Detect which cell encompasses the target text, then output its [x, y] center coordinate. 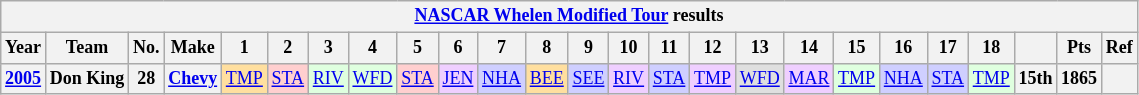
9 [588, 48]
No. [146, 48]
15 [857, 48]
Don King [86, 78]
Ref [1119, 48]
Year [24, 48]
Make [193, 48]
28 [146, 78]
17 [948, 48]
16 [903, 48]
3 [328, 48]
11 [668, 48]
BEE [546, 78]
18 [991, 48]
Chevy [193, 78]
Team [86, 48]
15th [1036, 78]
7 [502, 48]
NASCAR Whelen Modified Tour results [569, 16]
1865 [1080, 78]
8 [546, 48]
6 [458, 48]
13 [760, 48]
Pts [1080, 48]
JEN [458, 78]
14 [809, 48]
4 [372, 48]
1 [244, 48]
MAR [809, 78]
10 [629, 48]
12 [713, 48]
2 [288, 48]
5 [418, 48]
2005 [24, 78]
SEE [588, 78]
